For the text-containing cell, return its midpoint in (x, y) coordinate format. 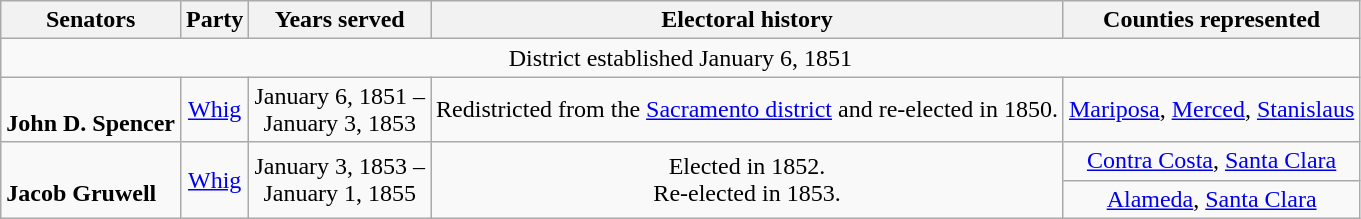
Redistricted from the Sacramento district and re-elected in 1850. (748, 110)
Alameda, Santa Clara (1211, 199)
Years served (340, 20)
Party (214, 20)
Contra Costa, Santa Clara (1211, 161)
District established January 6, 1851 (680, 58)
Jacob Gruwell (91, 180)
Senators (91, 20)
Elected in 1852. Re-elected in 1853. (748, 180)
Counties represented (1211, 20)
Electoral history (748, 20)
January 3, 1853 – January 1, 1855 (340, 180)
January 6, 1851 – January 3, 1853 (340, 110)
John D. Spencer (91, 110)
Mariposa, Merced, Stanislaus (1211, 110)
